Return the [x, y] coordinate for the center point of the cell that contains the specified text.  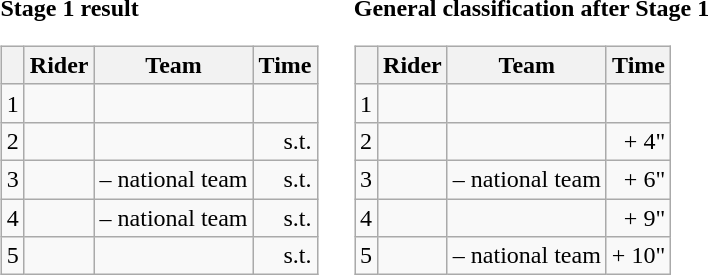
+ 4" [638, 141]
+ 10" [638, 256]
+ 9" [638, 217]
+ 6" [638, 179]
